For the text-containing cell, return its midpoint in (x, y) coordinate format. 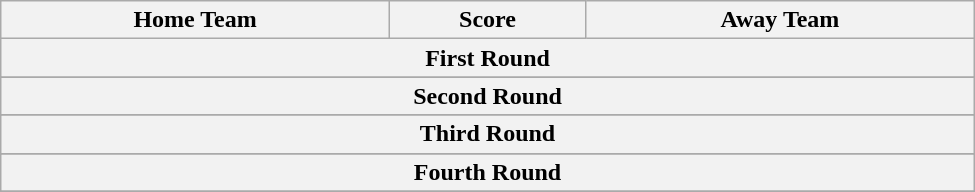
Score (487, 20)
Third Round (488, 134)
Home Team (196, 20)
Fourth Round (488, 172)
Away Team (780, 20)
Second Round (488, 96)
First Round (488, 58)
